Extract the (X, Y) coordinate from the center of the cell holding the provided text.  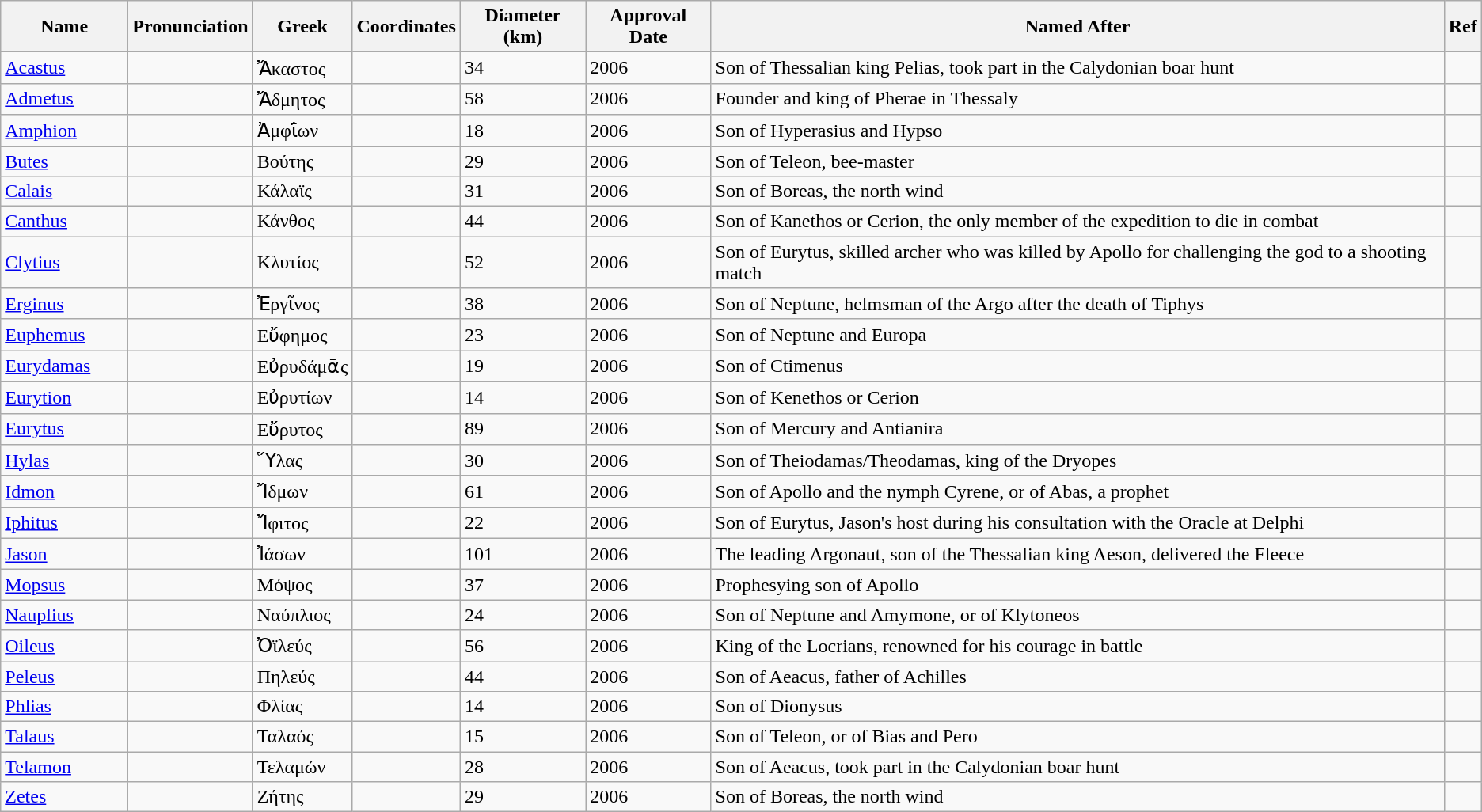
Eurytion (65, 397)
Eurydamas (65, 366)
56 (522, 646)
Son of Neptune and Europa (1077, 335)
Clytius (65, 263)
Founder and king of Pherae in Thessaly (1077, 99)
Euphemus (65, 335)
Son of Teleon, bee-master (1077, 161)
Ἄκαστος (302, 68)
58 (522, 99)
37 (522, 585)
Πηλεύς (302, 677)
24 (522, 615)
Ἐργῖνος (302, 304)
Iphitus (65, 523)
Greek (302, 27)
31 (522, 192)
28 (522, 767)
Named After (1077, 27)
Peleus (65, 677)
Zetes (65, 797)
Κάνθος (302, 222)
Son of Dionysus (1077, 707)
Son of Aeacus, took part in the Calydonian boar hunt (1077, 767)
Son of Hyperasius and Hypso (1077, 131)
Ἀμφῑ́ων (302, 131)
Admetus (65, 99)
Name (65, 27)
101 (522, 554)
Ὕλας (302, 461)
Ἰάσων (302, 554)
Phlias (65, 707)
23 (522, 335)
Calais (65, 192)
Acastus (65, 68)
30 (522, 461)
Jason (65, 554)
Ζήτης (302, 797)
Son of Neptune and Amymone, or of Klytoneos (1077, 615)
Ἴφιτος (302, 523)
22 (522, 523)
15 (522, 737)
Ναύπλιος (302, 615)
Telamon (65, 767)
Κάλαϊς (302, 192)
Son of Mercury and Antianira (1077, 429)
Βούτης (302, 161)
Son of Neptune, helmsman of the Argo after the death of Tiphys (1077, 304)
Ἄδμητος (302, 99)
Son of Teleon, or of Bias and Pero (1077, 737)
Idmon (65, 491)
Εὔρυτος (302, 429)
Εὐρυτίων (302, 397)
The leading Argonaut, son of the Thessalian king Aeson, delivered the Fleece (1077, 554)
Prophesying son of Apollo (1077, 585)
Φλίας (302, 707)
Erginus (65, 304)
Μόψος (302, 585)
Ὀϊλεύς (302, 646)
Ref (1463, 27)
Son of Eurytus, skilled archer who was killed by Apollo for challenging the god to a shooting match (1077, 263)
Son of Thessalian king Pelias, took part in the Calydonian boar hunt (1077, 68)
Talaus (65, 737)
Son of Kanethos or Cerion, the only member of the expedition to die in combat (1077, 222)
Eurytus (65, 429)
38 (522, 304)
Nauplius (65, 615)
Son of Eurytus, Jason's host during his consultation with the Oracle at Delphi (1077, 523)
Hylas (65, 461)
Amphion (65, 131)
Ἴδμων (302, 491)
19 (522, 366)
Εὔφημος (302, 335)
Oileus (65, 646)
Coordinates (406, 27)
King of the Locrians, renowned for his courage in battle (1077, 646)
Pronunciation (190, 27)
Butes (65, 161)
Κλυτίος (302, 263)
Canthus (65, 222)
52 (522, 263)
Son of Apollo and the nymph Cyrene, or of Abas, a prophet (1077, 491)
Diameter (km) (522, 27)
Ταλαός (302, 737)
Mopsus (65, 585)
18 (522, 131)
34 (522, 68)
61 (522, 491)
Approval Date (648, 27)
Son of Theiodamas/Theodamas, king of the Dryopes (1077, 461)
Τελαμών (302, 767)
Son of Aeacus, father of Achilles (1077, 677)
Εὐρυδάμᾱς (302, 366)
89 (522, 429)
Son of Kenethos or Cerion (1077, 397)
Son of Ctimenus (1077, 366)
